Output the (X, Y) coordinate of the center of the cell containing the given text.  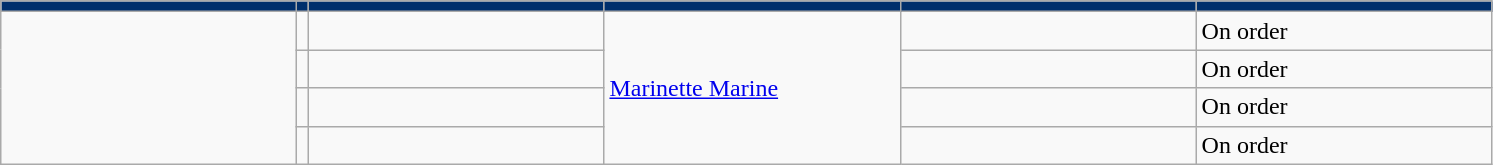
Marinette Marine (752, 88)
